From the cell containing the given text, extract its center point as [x, y] coordinate. 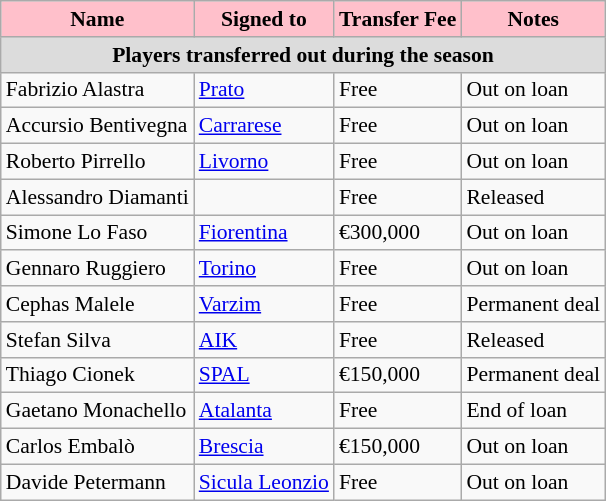
Livorno [264, 162]
SPAL [264, 375]
Fabrizio Alastra [98, 90]
Fiorentina [264, 233]
Sicula Leonzio [264, 482]
Transfer Fee [398, 19]
End of loan [533, 411]
Atalanta [264, 411]
€300,000 [398, 233]
Carlos Embalò [98, 447]
Notes [533, 19]
Stefan Silva [98, 340]
Davide Petermann [98, 482]
Brescia [264, 447]
AIK [264, 340]
Simone Lo Faso [98, 233]
Players transferred out during the season [303, 55]
Accursio Bentivegna [98, 126]
Torino [264, 269]
Signed to [264, 19]
Cephas Malele [98, 304]
Gaetano Monachello [98, 411]
Carrarese [264, 126]
Thiago Cionek [98, 375]
Roberto Pirrello [98, 162]
Prato [264, 90]
Gennaro Ruggiero [98, 269]
Varzim [264, 304]
Name [98, 19]
Alessandro Diamanti [98, 197]
